Identify which cell holds the provided text, then report its (X, Y) central coordinate. 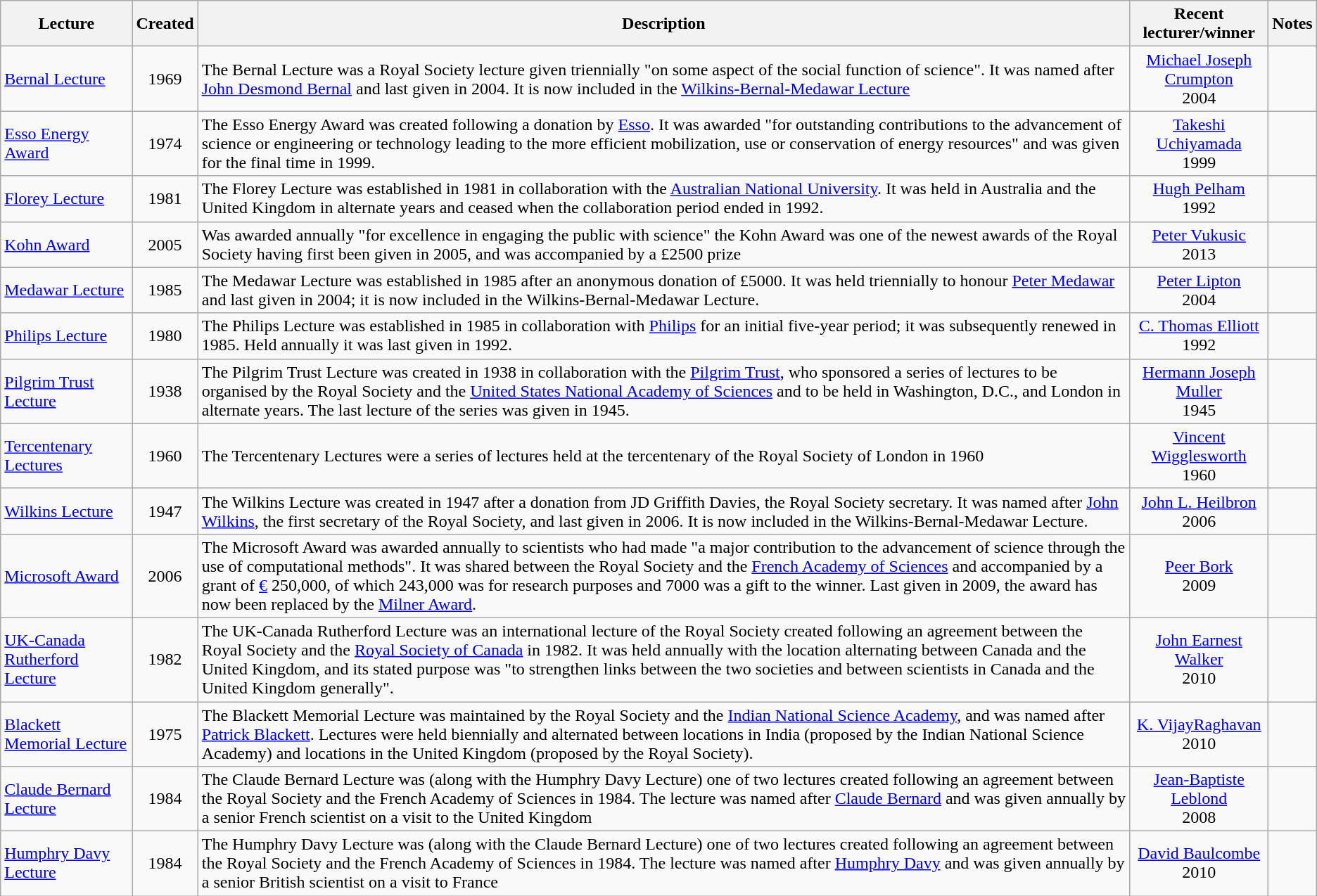
Created (165, 24)
Bernal Lecture (66, 79)
1960 (165, 456)
1981 (165, 198)
Microsoft Award (66, 575)
1947 (165, 511)
Pilgrim Trust Lecture (66, 391)
Humphry Davy Lecture (66, 864)
C. Thomas Elliott 1992 (1199, 336)
Michael Joseph Crumpton 2004 (1199, 79)
Description (663, 24)
2006 (165, 575)
Vincent Wigglesworth 1960 (1199, 456)
Recent lecturer/winner (1199, 24)
Notes (1292, 24)
The Tercentenary Lectures were a series of lectures held at the tercentenary of the Royal Society of London in 1960 (663, 456)
Peter Lipton 2004 (1199, 290)
Jean-Baptiste Leblond 2008 (1199, 799)
Hermann Joseph Muller 1945 (1199, 391)
Medawar Lecture (66, 290)
Claude Bernard Lecture (66, 799)
1982 (165, 660)
1974 (165, 143)
Lecture (66, 24)
Philips Lecture (66, 336)
Kohn Award (66, 245)
Tercentenary Lectures (66, 456)
Wilkins Lecture (66, 511)
1969 (165, 79)
Hugh Pelham 1992 (1199, 198)
1975 (165, 734)
Takeshi Uchiyamada 1999 (1199, 143)
Peer Bork 2009 (1199, 575)
Florey Lecture (66, 198)
John L. Heilbron 2006 (1199, 511)
1980 (165, 336)
Esso Energy Award (66, 143)
UK-Canada Rutherford Lecture (66, 660)
Peter Vukusic 2013 (1199, 245)
K. VijayRaghavan 2010 (1199, 734)
Blackett Memorial Lecture (66, 734)
David Baulcombe 2010 (1199, 864)
1938 (165, 391)
John Earnest Walker 2010 (1199, 660)
2005 (165, 245)
1985 (165, 290)
